Scan for the cell matching the given text and deliver its [x, y] coordinate at center. 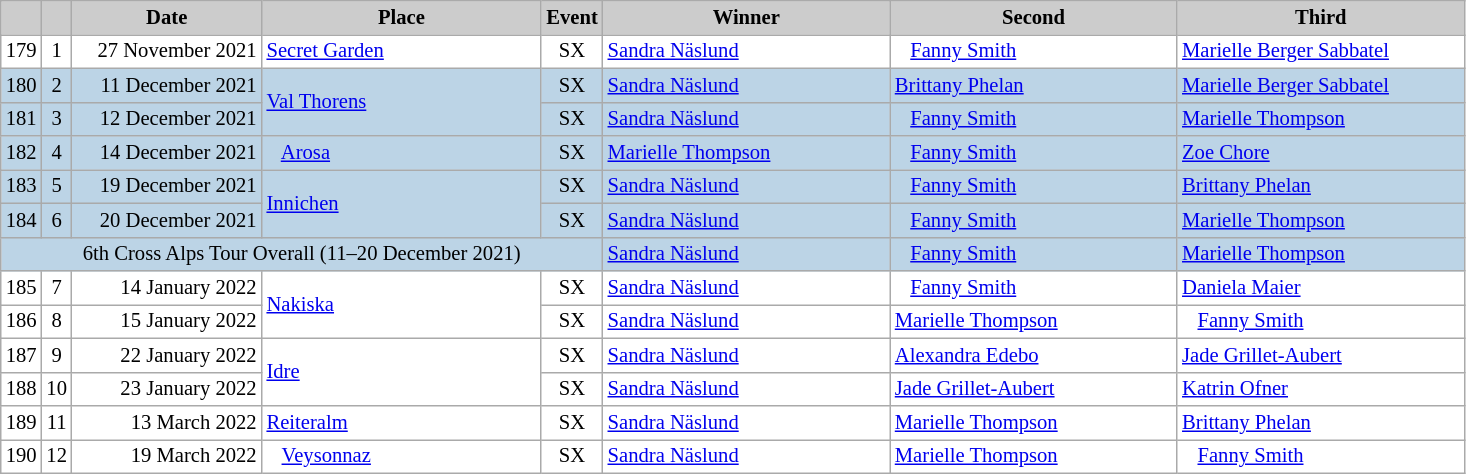
Third [1320, 17]
Secret Garden [402, 51]
12 December 2021 [167, 119]
Katrin Ofner [1320, 389]
4 [56, 153]
Reiteralm [402, 423]
6 [56, 220]
190 [22, 456]
8 [56, 321]
2 [56, 85]
Val Thorens [402, 102]
Place [402, 17]
181 [22, 119]
Event [572, 17]
Innichen [402, 203]
5 [56, 186]
183 [22, 186]
Daniela Maier [1320, 287]
11 [56, 423]
Winner [746, 17]
7 [56, 287]
Nakiska [402, 304]
27 November 2021 [167, 51]
1 [56, 51]
10 [56, 389]
Arosa [402, 153]
3 [56, 119]
14 December 2021 [167, 153]
Idre [402, 372]
Veysonnaz [402, 456]
Second [1034, 17]
14 January 2022 [167, 287]
6th Cross Alps Tour Overall (11–20 December 2021) [302, 254]
184 [22, 220]
9 [56, 355]
12 [56, 456]
11 December 2021 [167, 85]
Date [167, 17]
189 [22, 423]
Zoe Chore [1320, 153]
22 January 2022 [167, 355]
15 January 2022 [167, 321]
182 [22, 153]
20 December 2021 [167, 220]
13 March 2022 [167, 423]
19 March 2022 [167, 456]
179 [22, 51]
Alexandra Edebo [1034, 355]
186 [22, 321]
185 [22, 287]
187 [22, 355]
19 December 2021 [167, 186]
23 January 2022 [167, 389]
180 [22, 85]
188 [22, 389]
